Output the [x, y] coordinate of the center of the cell containing the given text.  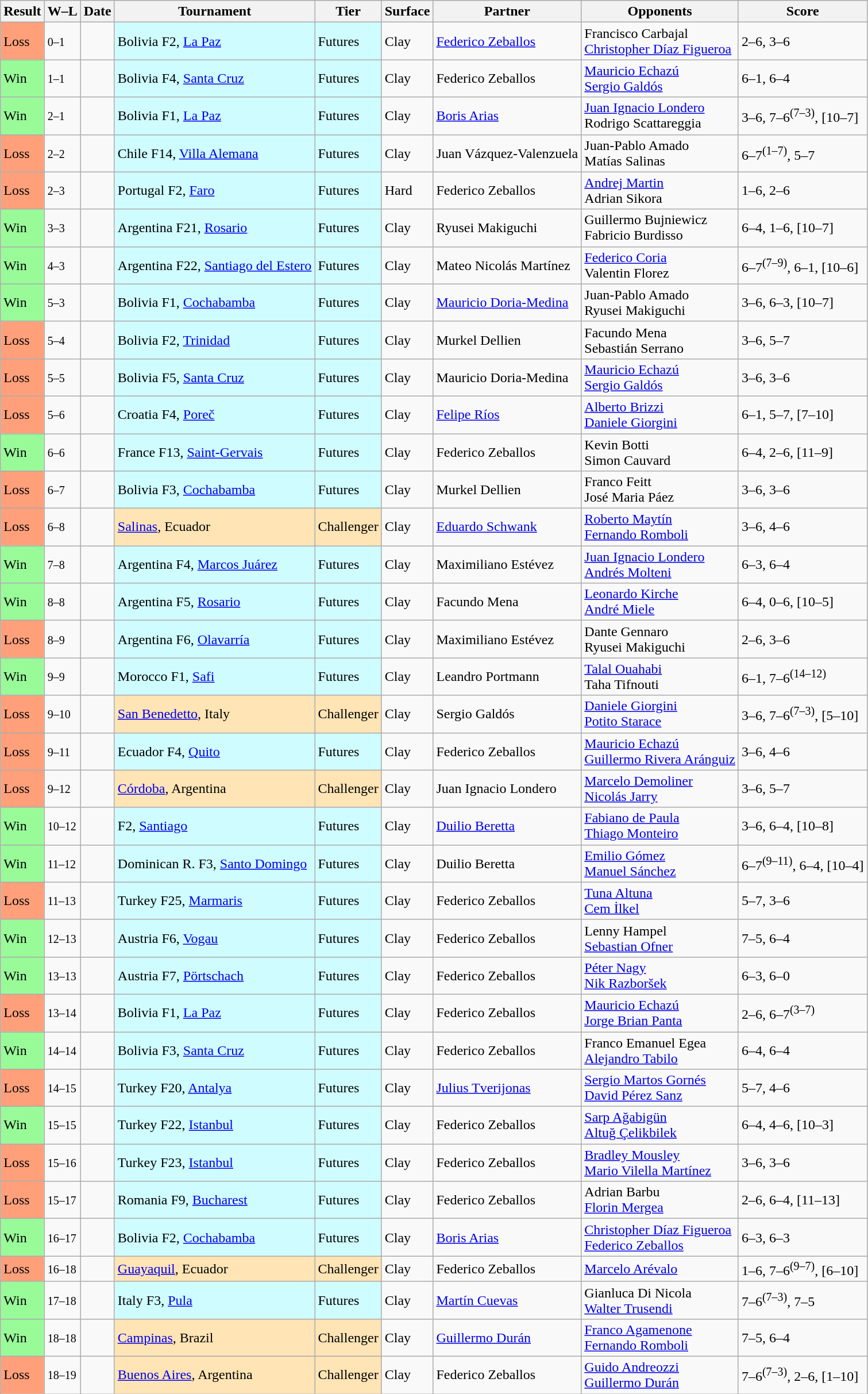
Franco Emanuel Egea Alejandro Tabilo [660, 1050]
6–7(1–7), 5–7 [803, 153]
2–6, 6–4, [11–13] [803, 1200]
Bolivia F4, Santa Cruz [215, 78]
2–1 [62, 116]
7–6(7–3), 7–5 [803, 1300]
Julius Tverijonas [507, 1088]
15–17 [62, 1200]
Franco Agamenone Fernando Romboli [660, 1338]
15–15 [62, 1125]
Emilio Gómez Manuel Sánchez [660, 863]
Dominican R. F3, Santo Domingo [215, 863]
Daniele Giorgini Potito Starace [660, 714]
14–15 [62, 1088]
6–3, 6–0 [803, 976]
Argentina F5, Rosario [215, 602]
5–7, 3–6 [803, 901]
Roberto Maytín Fernando Romboli [660, 527]
Tuna Altuna Cem İlkel [660, 901]
Chile F14, Villa Alemana [215, 153]
18–18 [62, 1338]
France F13, Saint-Gervais [215, 452]
Marcelo Demoliner Nicolás Jarry [660, 788]
Bolivia F5, Santa Cruz [215, 377]
15–16 [62, 1163]
Croatia F4, Poreč [215, 415]
7–8 [62, 564]
2–3 [62, 191]
Argentina F4, Marcos Juárez [215, 564]
6–1, 5–7, [7–10] [803, 415]
7–6(7–3), 2–6, [1–10] [803, 1376]
5–5 [62, 377]
6–8 [62, 527]
11–12 [62, 863]
Turkey F22, Istanbul [215, 1125]
Italy F3, Pula [215, 1300]
Turkey F25, Marmaris [215, 901]
13–13 [62, 976]
6–4, 0–6, [10–5] [803, 602]
Opponents [660, 11]
Morocco F1, Safi [215, 677]
Mauricio Echazú Guillermo Rivera Aránguiz [660, 752]
3–3 [62, 228]
1–1 [62, 78]
Christopher Díaz Figueroa Federico Zeballos [660, 1238]
Mateo Nicolás Martínez [507, 265]
1–6, 2–6 [803, 191]
6–3, 6–4 [803, 564]
Facundo Mena Sebastián Serrano [660, 340]
Bolivia F2, La Paz [215, 41]
6–4, 6–4 [803, 1050]
Eduardo Schwank [507, 527]
9–11 [62, 752]
Francisco Carbajal Christopher Díaz Figueroa [660, 41]
W–L [62, 11]
3–6, 7–6(7–3), [10–7] [803, 116]
Sergio Galdós [507, 714]
Federico Coria Valentin Florez [660, 265]
Leandro Portmann [507, 677]
Hard [407, 191]
16–17 [62, 1238]
6–3, 6–3 [803, 1238]
Romania F9, Bucharest [215, 1200]
Juan-Pablo Amado Ryusei Makiguchi [660, 302]
12–13 [62, 938]
Buenos Aires, Argentina [215, 1376]
16–18 [62, 1269]
5–6 [62, 415]
Tier [348, 11]
17–18 [62, 1300]
Argentina F21, Rosario [215, 228]
Bolivia F1, Cochabamba [215, 302]
San Benedetto, Italy [215, 714]
11–13 [62, 901]
Turkey F20, Antalya [215, 1088]
Péter Nagy Nik Razboršek [660, 976]
Andrej Martin Adrian Sikora [660, 191]
Córdoba, Argentina [215, 788]
14–14 [62, 1050]
6–7 [62, 490]
2–6, 6–7(3–7) [803, 1012]
Salinas, Ecuador [215, 527]
Adrian Barbu Florin Mergea [660, 1200]
Turkey F23, Istanbul [215, 1163]
Argentina F22, Santiago del Estero [215, 265]
6–4, 4–6, [10–3] [803, 1125]
Kevin Botti Simon Cauvard [660, 452]
6–4, 1–6, [10–7] [803, 228]
5–3 [62, 302]
2–2 [62, 153]
Lenny Hampel Sebastian Ofner [660, 938]
Martín Cuevas [507, 1300]
Juan Ignacio Londero [507, 788]
Marcelo Arévalo [660, 1269]
0–1 [62, 41]
Facundo Mena [507, 602]
3–6, 7–6(7–3), [5–10] [803, 714]
Result [22, 11]
Juan-Pablo Amado Matías Salinas [660, 153]
1–6, 7–6(9–7), [6–10] [803, 1269]
6–7(7–9), 6–1, [10–6] [803, 265]
Portugal F2, Faro [215, 191]
5–7, 4–6 [803, 1088]
Guayaquil, Ecuador [215, 1269]
Partner [507, 11]
4–3 [62, 265]
6–7(9–11), 6–4, [10–4] [803, 863]
Guido Andreozzi Guillermo Durán [660, 1376]
Guillermo Bujniewicz Fabricio Burdisso [660, 228]
Bradley Mousley Mario Vilella Martínez [660, 1163]
9–9 [62, 677]
Talal Ouahabi Taha Tifnouti [660, 677]
F2, Santiago [215, 826]
10–12 [62, 826]
Bolivia F3, Cochabamba [215, 490]
8–8 [62, 602]
Guillermo Durán [507, 1338]
6–6 [62, 452]
Juan Vázquez-Valenzuela [507, 153]
Juan Ignacio Londero Andrés Molteni [660, 564]
Felipe Ríos [507, 415]
Surface [407, 11]
Campinas, Brazil [215, 1338]
Date [98, 11]
Austria F7, Pörtschach [215, 976]
Franco Feitt José Maria Páez [660, 490]
6–4, 2–6, [11–9] [803, 452]
Juan Ignacio Londero Rodrigo Scattareggia [660, 116]
6–1, 6–4 [803, 78]
Austria F6, Vogau [215, 938]
Score [803, 11]
Alberto Brizzi Daniele Giorgini [660, 415]
18–19 [62, 1376]
5–4 [62, 340]
9–10 [62, 714]
Mauricio Echazú Jorge Brian Panta [660, 1012]
6–1, 7–6(14–12) [803, 677]
Dante Gennaro Ryusei Makiguchi [660, 639]
Ecuador F4, Quito [215, 752]
Leonardo Kirche André Miele [660, 602]
Sarp Ağabigün Altuğ Çelikbilek [660, 1125]
Argentina F6, Olavarría [215, 639]
8–9 [62, 639]
Fabiano de Paula Thiago Monteiro [660, 826]
9–12 [62, 788]
3–6, 6–4, [10–8] [803, 826]
Sergio Martos Gornés David Pérez Sanz [660, 1088]
3–6, 6–3, [10–7] [803, 302]
Tournament [215, 11]
Bolivia F3, Santa Cruz [215, 1050]
Bolivia F2, Cochabamba [215, 1238]
13–14 [62, 1012]
Ryusei Makiguchi [507, 228]
Gianluca Di Nicola Walter Trusendi [660, 1300]
Bolivia F2, Trinidad [215, 340]
